For the text-containing cell, return its midpoint in [x, y] coordinate format. 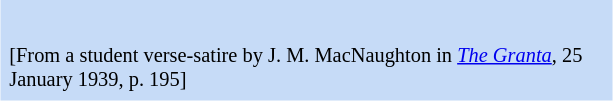
[From a student verse-satire by J. M. MacNaughton in The Granta, 25 January 1939, p. 195] [306, 68]
